Output the [X, Y] coordinate of the center of the cell containing the given text.  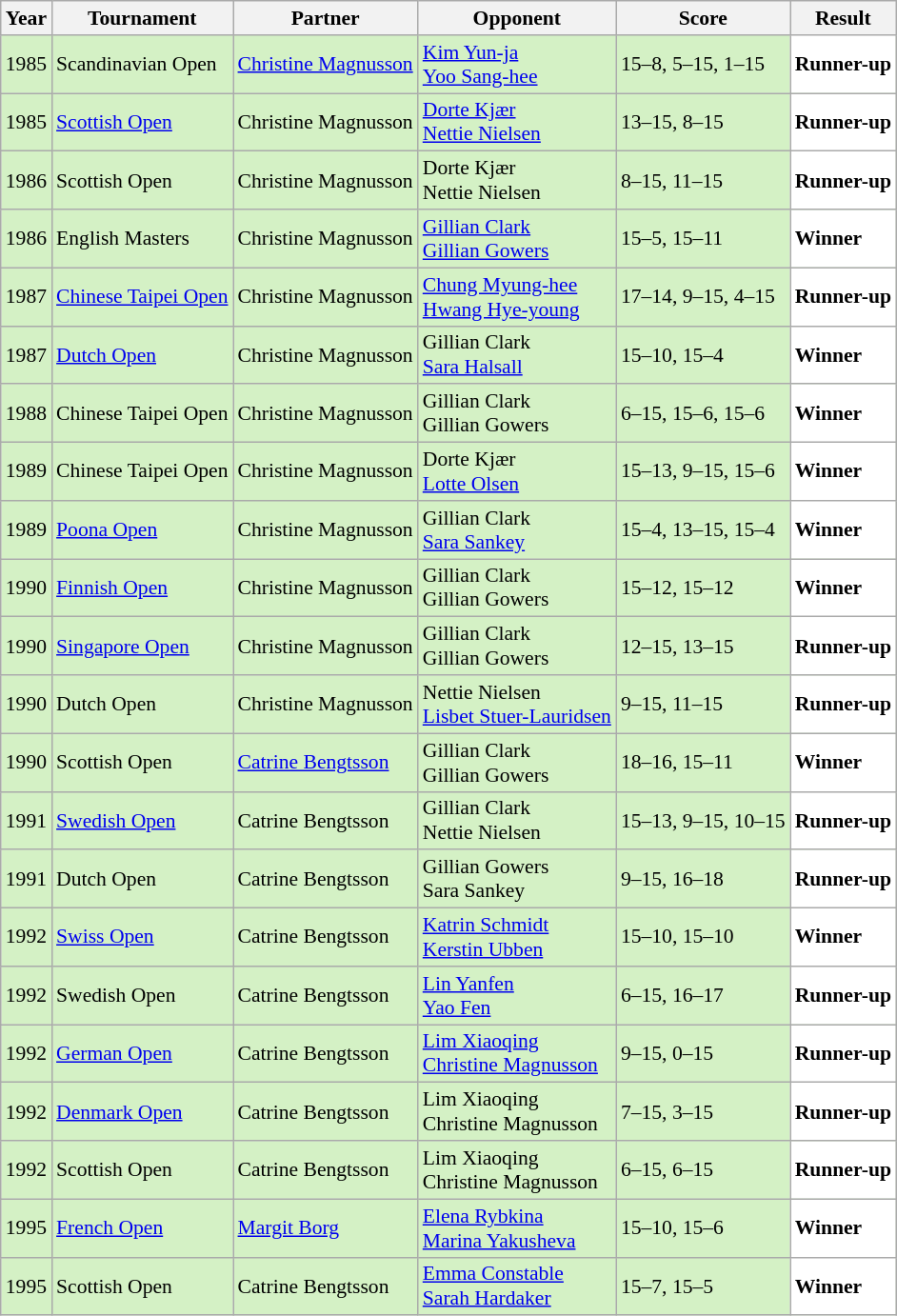
Denmark Open [142, 1112]
Opponent [517, 18]
9–15, 11–15 [703, 705]
7–15, 3–15 [703, 1112]
13–15, 8–15 [703, 122]
15–13, 9–15, 10–15 [703, 821]
Lin Yanfen Yao Fen [517, 996]
8–15, 11–15 [703, 181]
6–15, 15–6, 15–6 [703, 413]
Chung Myung-hee Hwang Hye-young [517, 297]
French Open [142, 1228]
Nettie Nielsen Lisbet Stuer-Lauridsen [517, 705]
Swiss Open [142, 937]
15–8, 5–15, 1–15 [703, 65]
Singapore Open [142, 646]
Gillian Clark Sara Sankey [517, 529]
18–16, 15–11 [703, 762]
15–7, 15–5 [703, 1286]
Gillian Clark Sara Halsall [517, 354]
Finnish Open [142, 588]
15–12, 15–12 [703, 588]
Gillian Gowers Sara Sankey [517, 880]
English Masters [142, 238]
Year [27, 18]
Elena Rybkina Marina Yakusheva [517, 1228]
6–15, 6–15 [703, 1169]
Partner [325, 18]
Dorte Kjær Lotte Olsen [517, 472]
17–14, 9–15, 4–15 [703, 297]
15–10, 15–6 [703, 1228]
9–15, 16–18 [703, 880]
Margit Borg [325, 1228]
Scandinavian Open [142, 65]
Poona Open [142, 529]
1988 [27, 413]
6–15, 16–17 [703, 996]
15–5, 15–11 [703, 238]
Katrin Schmidt Kerstin Ubben [517, 937]
Tournament [142, 18]
12–15, 13–15 [703, 646]
15–4, 13–15, 15–4 [703, 529]
Result [844, 18]
Score [703, 18]
9–15, 0–15 [703, 1053]
15–10, 15–4 [703, 354]
German Open [142, 1053]
Emma Constable Sarah Hardaker [517, 1286]
Gillian Clark Nettie Nielsen [517, 821]
15–13, 9–15, 15–6 [703, 472]
15–10, 15–10 [703, 937]
Kim Yun-ja Yoo Sang-hee [517, 65]
